For the text-containing cell, return its midpoint in (X, Y) coordinate format. 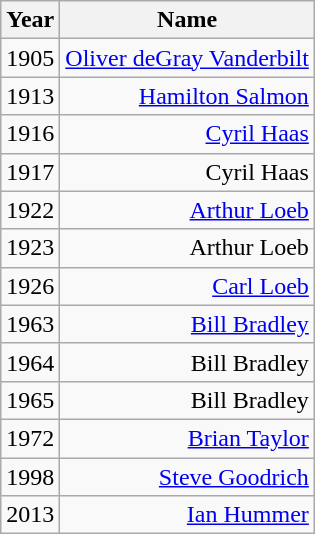
1964 (30, 362)
1972 (30, 438)
Ian Hummer (188, 515)
1965 (30, 400)
Year (30, 20)
Carl Loeb (188, 286)
1917 (30, 172)
Brian Taylor (188, 438)
1905 (30, 58)
1963 (30, 324)
1998 (30, 477)
1916 (30, 134)
Steve Goodrich (188, 477)
1926 (30, 286)
Oliver deGray Vanderbilt (188, 58)
2013 (30, 515)
1913 (30, 96)
1922 (30, 210)
Hamilton Salmon (188, 96)
1923 (30, 248)
Name (188, 20)
